Detect which cell encompasses the target text, then output its [X, Y] center coordinate. 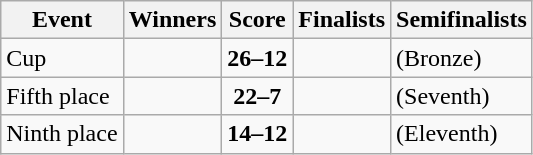
Fifth place [62, 96]
(Seventh) [462, 96]
22–7 [258, 96]
Ninth place [62, 134]
26–12 [258, 58]
Event [62, 20]
Finalists [342, 20]
14–12 [258, 134]
Score [258, 20]
(Bronze) [462, 58]
Cup [62, 58]
Winners [172, 20]
Semifinalists [462, 20]
(Eleventh) [462, 134]
